From the cell containing the given text, extract its center point as [X, Y] coordinate. 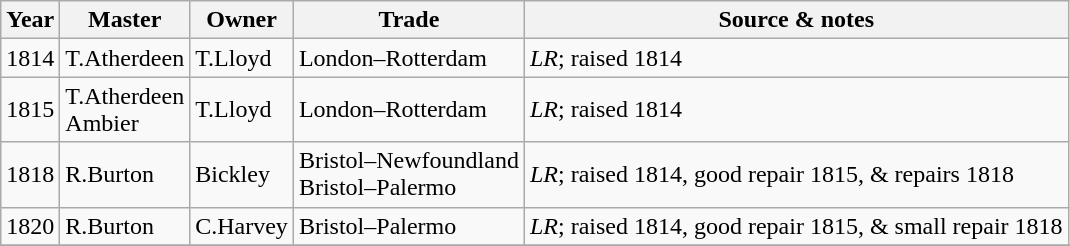
1815 [30, 110]
1814 [30, 58]
LR; raised 1814, good repair 1815, & small repair 1818 [796, 226]
C.Harvey [242, 226]
Bickley [242, 174]
T.AtherdeenAmbier [125, 110]
1820 [30, 226]
Year [30, 20]
Owner [242, 20]
Bristol–NewfoundlandBristol–Palermo [408, 174]
Trade [408, 20]
Bristol–Palermo [408, 226]
LR; raised 1814, good repair 1815, & repairs 1818 [796, 174]
1818 [30, 174]
Master [125, 20]
Source & notes [796, 20]
T.Atherdeen [125, 58]
